Capture the cell that displays the provided text and extract its [x, y] central coordinate. 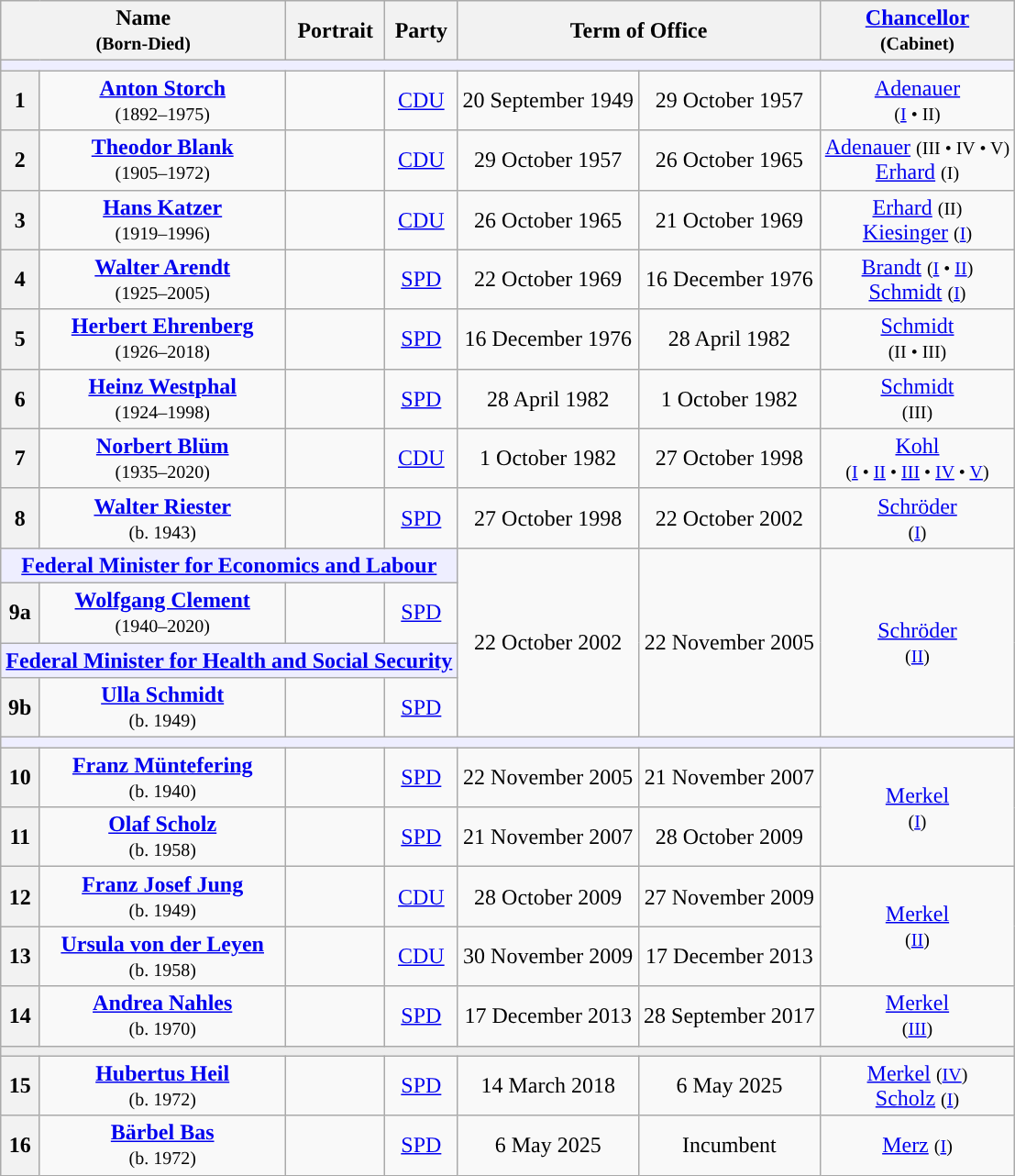
Walter Riester(b. 1943) [163, 517]
13 [20, 956]
Merkel (IV)Scholz (I) [917, 1086]
Party [422, 31]
Ursula von der Leyen(b. 1958) [163, 956]
Ulla Schmidt(b. 1949) [163, 708]
1 [20, 101]
Merkel(II) [917, 926]
6 [20, 398]
Anton Storch(1892–1975) [163, 101]
16 [20, 1145]
Theodor Blank (1905–1972) [163, 160]
7 [20, 459]
10 [20, 778]
Bärbel Bas (b. 1972) [163, 1145]
11 [20, 837]
Federal Minister for Health and Social Security [229, 660]
Wolfgang Clement(1940–2020) [163, 613]
5 [20, 339]
Schröder(II) [917, 642]
Olaf Scholz(b. 1958) [163, 837]
2 [20, 160]
Federal Minister for Economics and Labour [229, 565]
4 [20, 279]
9a [20, 613]
30 November 2009 [548, 956]
Schmidt(III) [917, 398]
22 October 1969 [548, 279]
Schröder(I) [917, 517]
Franz Müntefering(b. 1940) [163, 778]
Erhard (II) Kiesinger (I) [917, 220]
14 [20, 1016]
9b [20, 708]
Merz (I) [917, 1145]
Franz Josef Jung(b. 1949) [163, 897]
27 November 2009 [730, 897]
Merkel(I) [917, 807]
Incumbent [730, 1145]
Chancellor(Cabinet) [917, 31]
20 September 1949 [548, 101]
14 March 2018 [548, 1086]
Schmidt(II • III) [917, 339]
21 October 1969 [730, 220]
8 [20, 517]
Hubertus Heil (b. 1972) [163, 1086]
Portrait [336, 31]
Adenauer(I • II) [917, 101]
12 [20, 897]
Herbert Ehrenberg(1926–2018) [163, 339]
Walter Arendt(1925–2005) [163, 279]
Brandt (I • II) Schmidt (I) [917, 279]
Adenauer (III • IV • V) Erhard (I) [917, 160]
15 [20, 1086]
Hans Katzer(1919–1996) [163, 220]
Heinz Westphal(1924–1998) [163, 398]
Term of Office [638, 31]
Merkel(III) [917, 1016]
Norbert Blüm(1935–2020) [163, 459]
3 [20, 220]
Andrea Nahles(b. 1970) [163, 1016]
28 September 2017 [730, 1016]
Name(Born-Died) [143, 31]
Kohl(I • II • III • IV • V) [917, 459]
